From the cell containing the given text, extract its center point as (x, y) coordinate. 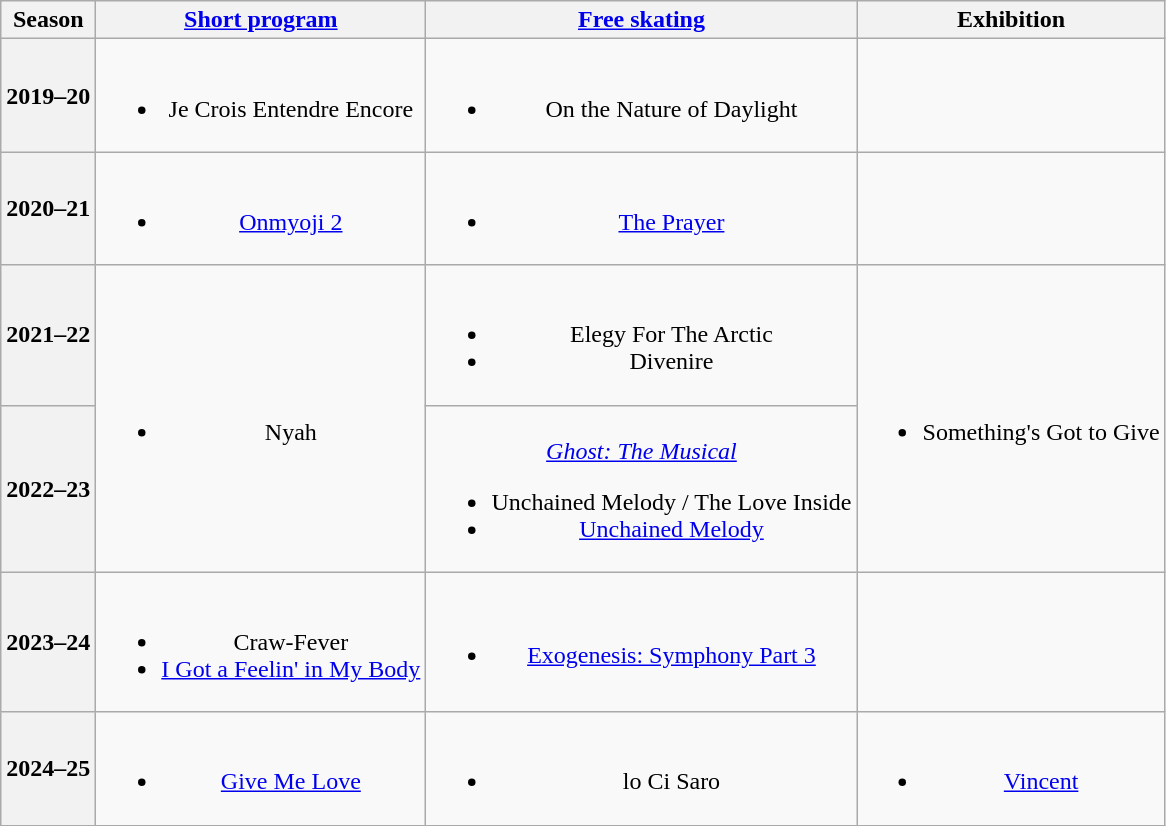
Elegy For The ArcticDivenire (642, 335)
2021–22 (48, 335)
Short program (261, 20)
Vincent (1011, 768)
Free skating (642, 20)
Exogenesis: Symphony Part 3 (642, 642)
2023–24 (48, 642)
Ghost: The MusicalUnchained Melody / The Love Inside Unchained Melody (642, 488)
Give Me Love (261, 768)
Season (48, 20)
Something's Got to Give (1011, 418)
2019–20 (48, 96)
Je Crois Entendre Encore (261, 96)
On the Nature of Daylight (642, 96)
2024–25 (48, 768)
2020–21 (48, 208)
The Prayer (642, 208)
lo Ci Saro (642, 768)
Nyah (261, 418)
Onmyoji 2 (261, 208)
2022–23 (48, 488)
Exhibition (1011, 20)
Craw-FeverI Got a Feelin' in My Body (261, 642)
